Find where the given text appears and provide that cell's center as [X, Y] coordinate. 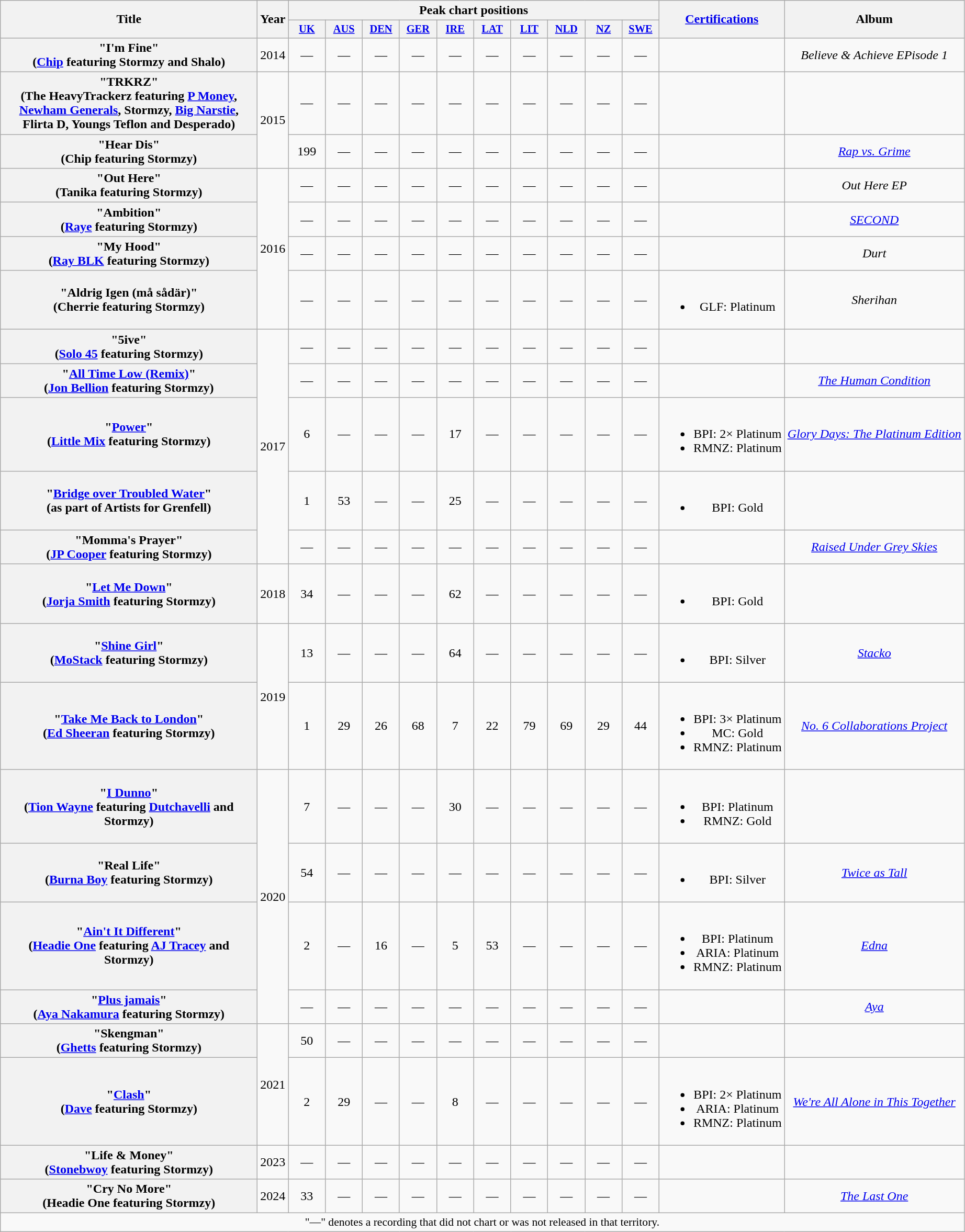
2023 [273, 1162]
"Plus jamais"(Aya Nakamura featuring Stormzy) [129, 1007]
Aya [874, 1007]
64 [455, 653]
Peak chart positions [474, 10]
Stacko [874, 653]
We're All Alone in This Together [874, 1102]
LAT [492, 29]
50 [307, 1041]
"Momma's Prayer"(JP Cooper featuring Stormzy) [129, 547]
2014 [273, 54]
5 [455, 946]
Rap vs. Grime [874, 152]
NZ [604, 29]
"Take Me Back to London"(Ed Sheeran featuring Stormzy) [129, 726]
Durt [874, 253]
"Bridge over Troubled Water"(as part of Artists for Grenfell) [129, 500]
"Power"(Little Mix featuring Stormzy) [129, 434]
2020 [273, 897]
"I Dunno"(Tion Wayne featuring Dutchavelli and Stormzy) [129, 806]
79 [530, 726]
"Let Me Down"(Jorja Smith featuring Stormzy) [129, 593]
UK [307, 29]
"Out Here"(Tanika featuring Stormzy) [129, 185]
Glory Days: The Platinum Edition [874, 434]
"Real Life"(Burna Boy featuring Stormzy) [129, 873]
2016 [273, 249]
BPI: PlatinumRMNZ: Gold [722, 806]
33 [307, 1196]
SECOND [874, 220]
"Shine Girl"(MoStack featuring Stormzy) [129, 653]
Twice as Tall [874, 873]
26 [381, 726]
2017 [273, 447]
IRE [455, 29]
GLF: Platinum [722, 300]
17 [455, 434]
GER [418, 29]
"Life & Money"(Stonebwoy featuring Stormzy) [129, 1162]
34 [307, 593]
DEN [381, 29]
8 [455, 1102]
16 [381, 946]
199 [307, 152]
69 [566, 726]
"TRKRZ"(The HeavyTrackerz featuring P Money, Newham Generals, Stormzy, Big Narstie, Flirta D, Youngs Teflon and Desperado) [129, 104]
"Skengman"(Ghetts featuring Stormzy) [129, 1041]
25 [455, 500]
2019 [273, 696]
Edna [874, 946]
Raised Under Grey Skies [874, 547]
44 [641, 726]
BPI: 3× PlatinumMC: GoldRMNZ: Platinum [722, 726]
"Clash"(Dave featuring Stormzy) [129, 1102]
LIT [530, 29]
BPI: 2× PlatinumARIA: PlatinumRMNZ: Platinum [722, 1102]
Album [874, 19]
The Human Condition [874, 381]
Out Here EP [874, 185]
Certifications [722, 19]
6 [307, 434]
"All Time Low (Remix)"(Jon Bellion featuring Stormzy) [129, 381]
AUS [344, 29]
30 [455, 806]
"Cry No More"(Headie One featuring Stormzy) [129, 1196]
"Ain't It Different"(Headie One featuring AJ Tracey and Stormzy) [129, 946]
13 [307, 653]
68 [418, 726]
"Ambition"(Raye featuring Stormzy) [129, 220]
"Aldrig Igen (må sådär)"(Cherrie featuring Stormzy) [129, 300]
"I'm Fine"(Chip featuring Stormzy and Shalo) [129, 54]
NLD [566, 29]
Sherihan [874, 300]
Title [129, 19]
54 [307, 873]
SWE [641, 29]
Year [273, 19]
2015 [273, 120]
2018 [273, 593]
62 [455, 593]
Believe & Achieve EPisode 1 [874, 54]
2024 [273, 1196]
BPI: 2× PlatinumRMNZ: Platinum [722, 434]
2021 [273, 1084]
"Hear Dis"(Chip featuring Stormzy) [129, 152]
No. 6 Collaborations Project [874, 726]
"—" denotes a recording that did not chart or was not released in that territory. [482, 1223]
"5ive"(Solo 45 featuring Stormzy) [129, 346]
The Last One [874, 1196]
BPI: PlatinumARIA: PlatinumRMNZ: Platinum [722, 946]
22 [492, 726]
"My Hood"(Ray BLK featuring Stormzy) [129, 253]
